Locate the cell with the specified text and output its (x, y) center coordinate. 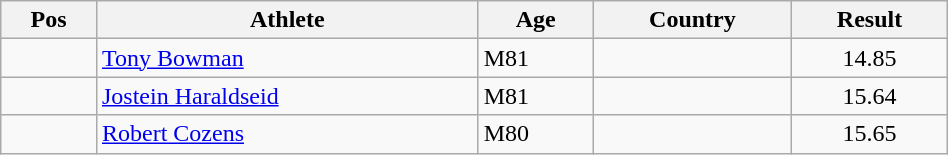
Jostein Haraldseid (287, 96)
Pos (49, 20)
Age (536, 20)
Country (692, 20)
Athlete (287, 20)
15.64 (870, 96)
M80 (536, 134)
Result (870, 20)
Robert Cozens (287, 134)
14.85 (870, 58)
Tony Bowman (287, 58)
15.65 (870, 134)
